Pinpoint the cell where the given text exists, returning its [x, y] midpoint coordinate. 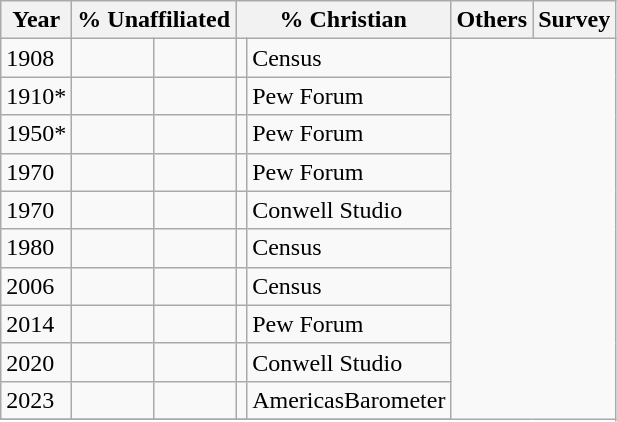
1950* [36, 134]
1908 [36, 58]
1980 [36, 248]
2014 [36, 324]
1910* [36, 96]
% Unaffiliated [154, 20]
Survey [574, 20]
% Christian [344, 20]
Others [492, 20]
2023 [36, 400]
Year [36, 20]
2020 [36, 362]
AmericasBarometer [349, 400]
2006 [36, 286]
